Locate the cell with the specified text and output its [x, y] center coordinate. 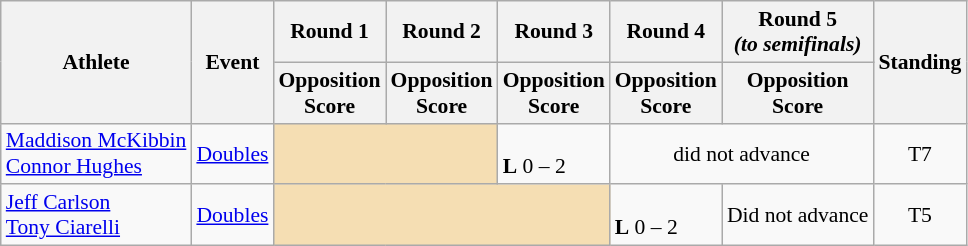
Round 1 [329, 32]
Round 5(to semifinals) [798, 32]
Round 2 [442, 32]
T5 [920, 216]
Round 3 [554, 32]
Athlete [96, 62]
did not advance [742, 154]
Standing [920, 62]
Round 4 [666, 32]
T7 [920, 154]
Maddison McKibbinConnor Hughes [96, 154]
Did not advance [798, 216]
Jeff CarlsonTony Ciarelli [96, 216]
Event [232, 62]
